Locate the cell with the specified text and output its (X, Y) center coordinate. 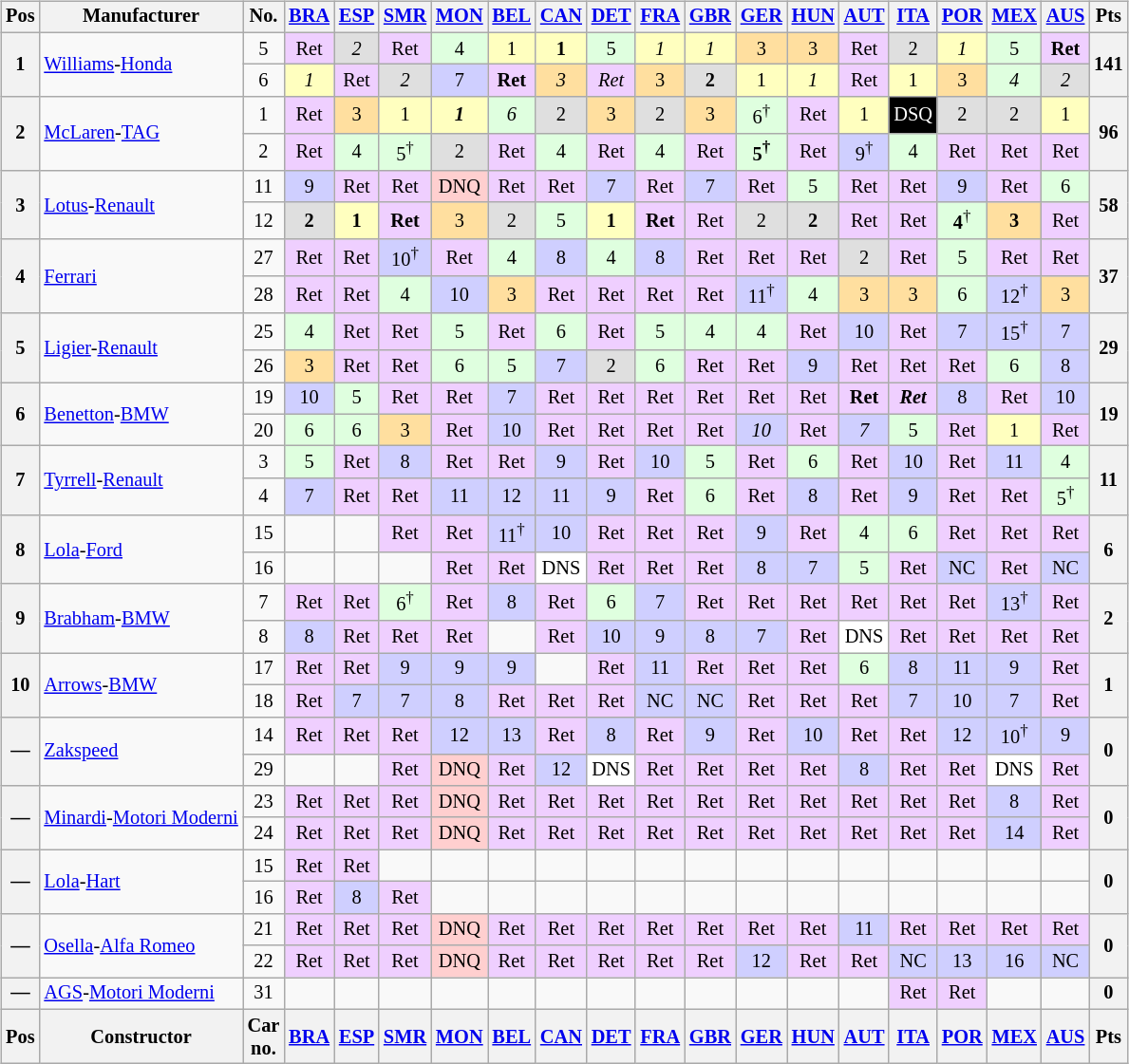
27 (264, 258)
12† (1014, 294)
Ferrari (141, 276)
26 (264, 366)
Tyrrell-Renault (141, 480)
13† (1014, 602)
21 (264, 929)
Carno. (264, 1036)
Constructor (141, 1036)
4† (963, 220)
DSQ (913, 116)
20 (264, 430)
Lola-Ford (141, 551)
Arrows-BMW (141, 685)
141 (1108, 65)
18 (264, 700)
96 (1108, 134)
Lola-Hart (141, 881)
24 (264, 833)
Minardi-Motori Moderni (141, 818)
McLaren-TAG (141, 134)
Zakspeed (141, 752)
31 (264, 994)
Osella-Alfa Romeo (141, 945)
Brabham-BMW (141, 619)
15† (1014, 332)
Lotus-Renault (141, 205)
23 (264, 802)
28 (264, 294)
No. (264, 17)
17 (264, 669)
Williams-Honda (141, 65)
22 (264, 961)
Ligier-Renault (141, 347)
9† (864, 152)
Manufacturer (141, 17)
Benetton-BMW (141, 414)
25 (264, 332)
AGS-Motori Moderni (141, 994)
37 (1108, 276)
58 (1108, 205)
